Detect which cell encompasses the target text, then output its (x, y) center coordinate. 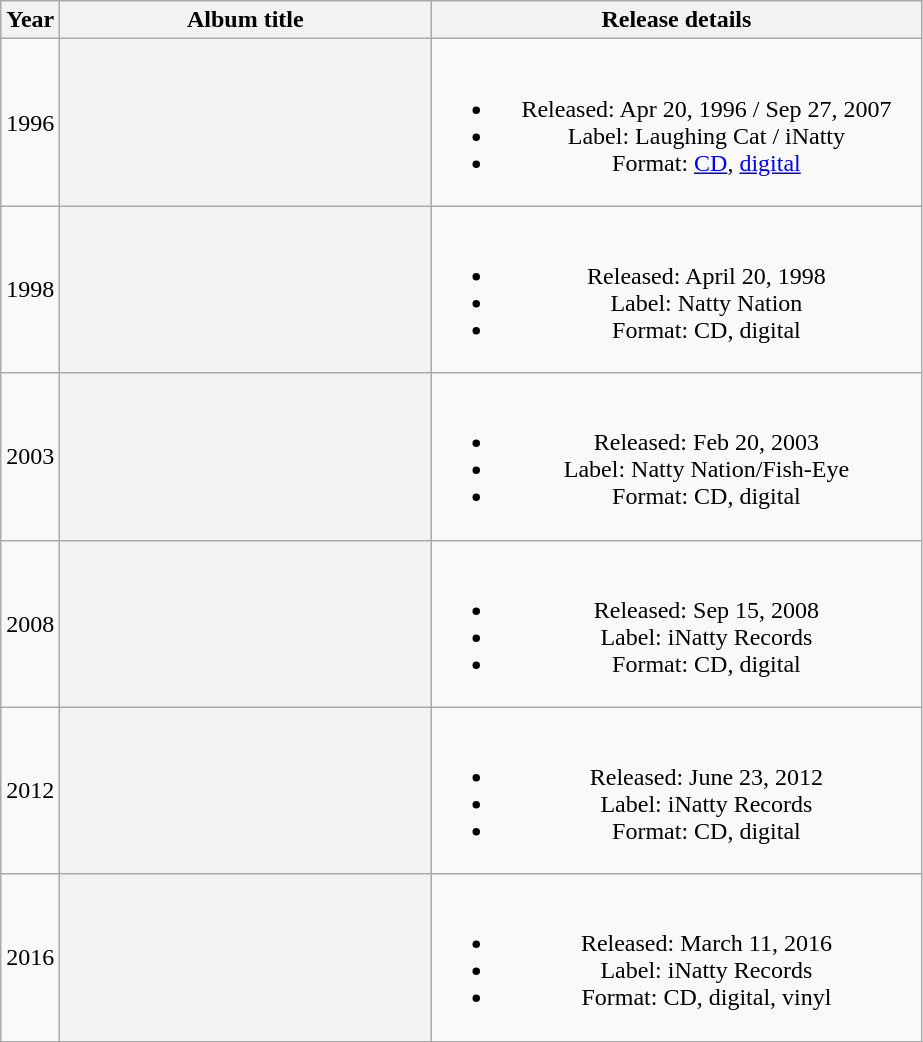
Album title (246, 20)
1998 (30, 290)
Released: March 11, 2016Label: iNatty RecordsFormat: CD, digital, vinyl (676, 958)
1996 (30, 122)
Year (30, 20)
Release details (676, 20)
Released: Feb 20, 2003Label: Natty Nation/Fish-EyeFormat: CD, digital (676, 456)
2016 (30, 958)
Released: Apr 20, 1996 / Sep 27, 2007Label: Laughing Cat / iNattyFormat: CD, digital (676, 122)
2012 (30, 790)
Released: June 23, 2012Label: iNatty RecordsFormat: CD, digital (676, 790)
Released: April 20, 1998Label: Natty NationFormat: CD, digital (676, 290)
Released: Sep 15, 2008Label: iNatty RecordsFormat: CD, digital (676, 624)
2003 (30, 456)
2008 (30, 624)
